Return the (x, y) coordinate for the center point of the cell that contains the specified text.  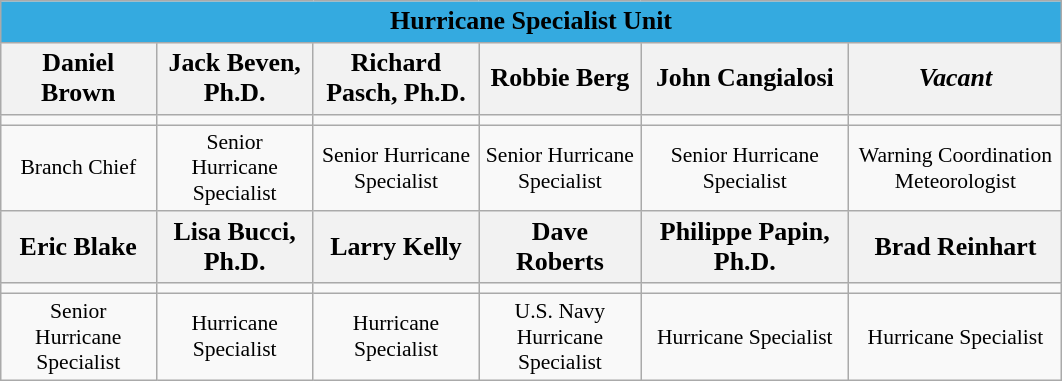
Warning Coordination Meteorologist (956, 168)
Eric Blake (78, 248)
Larry Kelly (396, 248)
U.S. Navy Hurricane Specialist (560, 338)
Brad Reinhart (956, 248)
Branch Chief (78, 168)
Lisa Bucci, Ph.D. (234, 248)
Robbie Berg (560, 79)
Hurricane Specialist Unit (531, 22)
Philippe Papin, Ph.D. (745, 248)
John Cangialosi (745, 79)
Dave Roberts (560, 248)
Richard Pasch, Ph.D. (396, 79)
Vacant (956, 79)
Jack Beven, Ph.D. (234, 79)
Daniel Brown (78, 79)
